Find where the given text appears and provide that cell's center as (X, Y) coordinate. 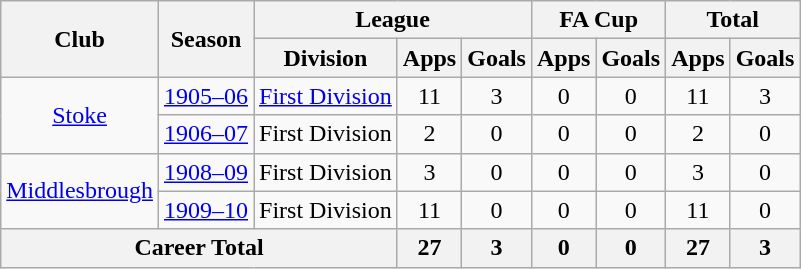
Division (326, 58)
Career Total (200, 248)
League (393, 20)
Stoke (80, 115)
FA Cup (598, 20)
Club (80, 39)
1909–10 (206, 210)
1908–09 (206, 172)
Middlesbrough (80, 191)
1905–06 (206, 96)
Season (206, 39)
1906–07 (206, 134)
Total (733, 20)
